Find where the given text appears and provide that cell's center as [x, y] coordinate. 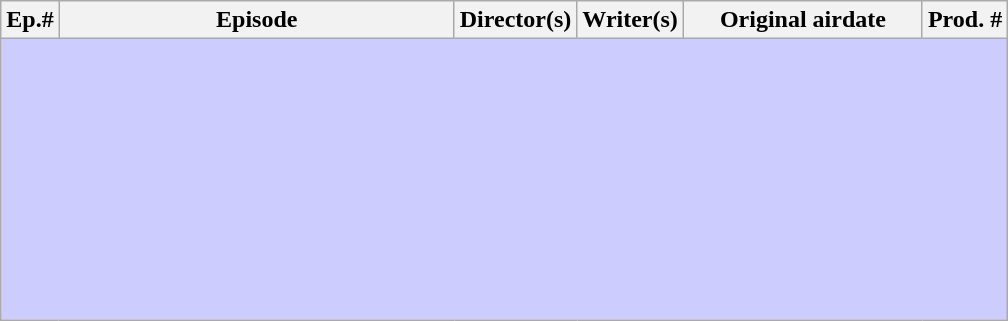
Writer(s) [630, 20]
Director(s) [516, 20]
Prod. # [964, 20]
Ep.# [30, 20]
Original airdate [802, 20]
Episode [256, 20]
